Determine the (x, y) coordinate at the center of the cell enclosing the given text.  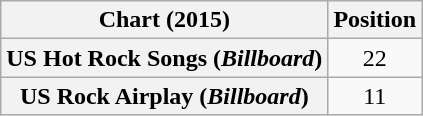
Chart (2015) (164, 20)
US Hot Rock Songs (Billboard) (164, 58)
11 (375, 96)
US Rock Airplay (Billboard) (164, 96)
Position (375, 20)
22 (375, 58)
